Return [x, y] of the center of cell containing provided text 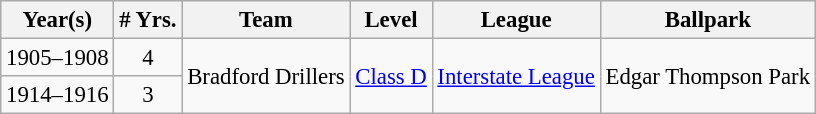
3 [148, 95]
Ballpark [708, 20]
Interstate League [516, 76]
League [516, 20]
# Yrs. [148, 20]
Level [391, 20]
Year(s) [58, 20]
1914–1916 [58, 95]
Class D [391, 76]
Team [266, 20]
1905–1908 [58, 58]
Edgar Thompson Park [708, 76]
Bradford Drillers [266, 76]
4 [148, 58]
